Locate the cell with the specified text and output its (x, y) center coordinate. 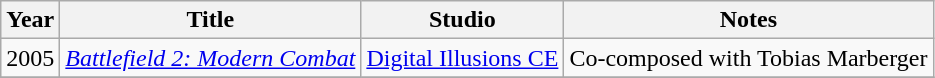
Notes (748, 20)
Co-composed with Tobias Marberger (748, 58)
Studio (462, 20)
Title (210, 20)
Digital Illusions CE (462, 58)
2005 (30, 58)
Year (30, 20)
Battlefield 2: Modern Combat (210, 58)
